Provide the (X, Y) coordinate of the cell's center where the given text is located.  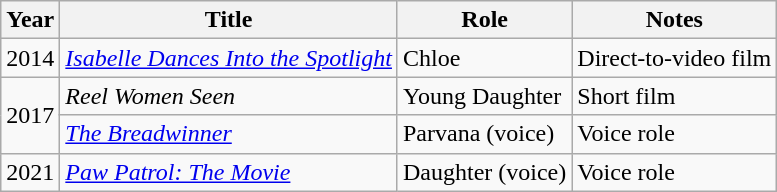
2014 (30, 58)
Notes (674, 20)
Title (229, 20)
Year (30, 20)
2021 (30, 172)
Direct-to-video film (674, 58)
Short film (674, 96)
Daughter (voice) (484, 172)
Parvana (voice) (484, 134)
Role (484, 20)
Young Daughter (484, 96)
Reel Women Seen (229, 96)
2017 (30, 115)
Isabelle Dances Into the Spotlight (229, 58)
Chloe (484, 58)
The Breadwinner (229, 134)
Paw Patrol: The Movie (229, 172)
